From the cell containing the given text, extract its center point as [X, Y] coordinate. 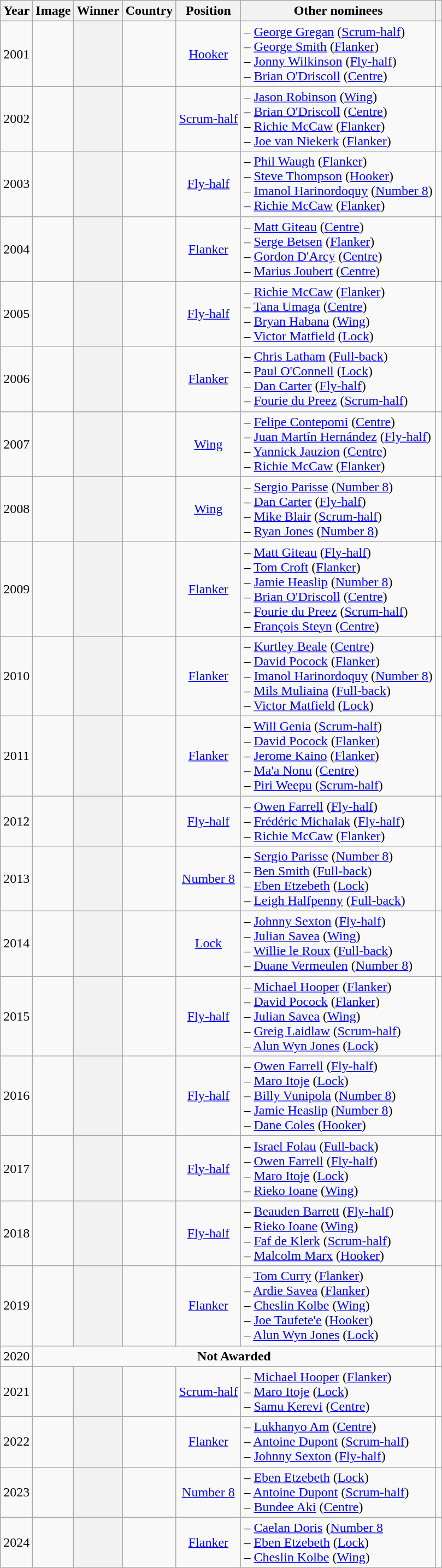
2014 [16, 944]
– Sergio Parisse (Number 8) – Ben Smith (Full-back) – Eben Etzebeth (Lock) – Leigh Halfpenny (Full-back) [338, 879]
2004 [16, 249]
Image [54, 11]
2021 [16, 1392]
2015 [16, 1016]
– Owen Farrell (Fly-half) – Maro Itoje (Lock) – Billy Vunipola (Number 8) – Jamie Heaslip (Number 8) – Dane Coles (Hooker) [338, 1096]
– Beauden Barrett (Fly-half) – Rieko Ioane (Wing) – Faf de Klerk (Scrum-half) – Malcolm Marx (Hooker) [338, 1234]
2002 [16, 119]
– Tom Curry (Flanker) – Ardie Savea (Flanker) – Cheslin Kolbe (Wing) – Joe Taufete'e (Hooker) – Alun Wyn Jones (Lock) [338, 1306]
2006 [16, 379]
– Matt Giteau (Centre) – Serge Betsen (Flanker) – Gordon D'Arcy (Centre) – Marius Joubert (Centre) [338, 249]
2018 [16, 1234]
– Sergio Parisse (Number 8) – Dan Carter (Fly-half) – Mike Blair (Scrum-half) – Ryan Jones (Number 8) [338, 509]
2024 [16, 1542]
2003 [16, 184]
– Will Genia (Scrum-half) – David Pocock (Flanker) – Jerome Kaino (Flanker) – Ma'a Nonu (Centre) – Piri Weepu (Scrum-half) [338, 756]
– Phil Waugh (Flanker) – Steve Thompson (Hooker) – Imanol Harinordoquy (Number 8) – Richie McCaw (Flanker) [338, 184]
2010 [16, 676]
– Jason Robinson (Wing) – Brian O'Driscoll (Centre) – Richie McCaw (Flanker) – Joe van Niekerk (Flanker) [338, 119]
2009 [16, 589]
– Kurtley Beale (Centre) – David Pocock (Flanker) – Imanol Harinordoquy (Number 8) – Mils Muliaina (Full-back) – Victor Matfield (Lock) [338, 676]
Country [149, 11]
2005 [16, 314]
– Chris Latham (Full-back) – Paul O'Connell (Lock) – Dan Carter (Fly-half) – Fourie du Preez (Scrum-half) [338, 379]
2022 [16, 1442]
2008 [16, 509]
– Caelan Doris (Number 8 – Eben Etzebeth (Lock) – Cheslin Kolbe (Wing) [338, 1542]
2023 [16, 1492]
Other nominees [338, 11]
2016 [16, 1096]
2011 [16, 756]
Year [16, 11]
2017 [16, 1168]
– Israel Folau (Full-back) – Owen Farrell (Fly-half) – Maro Itoje (Lock) – Rieko Ioane (Wing) [338, 1168]
– Owen Farrell (Fly-half) – Frédéric Michalak (Fly-half) – Richie McCaw (Flanker) [338, 821]
2019 [16, 1306]
– Felipe Contepomi (Centre) – Juan Martín Hernández (Fly-half) – Yannick Jauzion (Centre) – Richie McCaw (Flanker) [338, 444]
– Richie McCaw (Flanker) – Tana Umaga (Centre) – Bryan Habana (Wing) – Victor Matfield (Lock) [338, 314]
Position [209, 11]
– Michael Hooper (Flanker) – Maro Itoje (Lock) – Samu Kerevi (Centre) [338, 1392]
2020 [16, 1356]
– Eben Etzebeth (Lock) – Antoine Dupont (Scrum-half) – Bundee Aki (Centre) [338, 1492]
2001 [16, 54]
2013 [16, 879]
– Lukhanyo Am (Centre) – Antoine Dupont (Scrum-half) – Johnny Sexton (Fly-half) [338, 1442]
2012 [16, 821]
Winner [98, 11]
– Michael Hooper (Flanker) – David Pocock (Flanker) – Julian Savea (Wing) – Greig Laidlaw (Scrum-half) – Alun Wyn Jones (Lock) [338, 1016]
Hooker [209, 54]
Not Awarded [234, 1356]
2007 [16, 444]
Lock [209, 944]
– George Gregan (Scrum-half) – George Smith (Flanker) – Jonny Wilkinson (Fly-half) – Brian O'Driscoll (Centre) [338, 54]
– Johnny Sexton (Fly-half) – Julian Savea (Wing) – Willie le Roux (Full-back) – Duane Vermeulen (Number 8) [338, 944]
